Return the (X, Y) coordinate for the center point of the cell that contains the specified text.  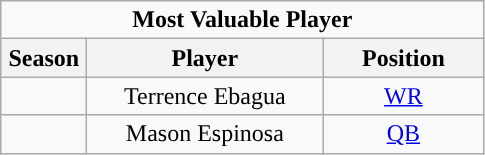
Terrence Ebagua (205, 96)
Position (404, 58)
Season (44, 58)
Player (205, 58)
Mason Espinosa (205, 134)
WR (404, 96)
Most Valuable Player (242, 20)
QB (404, 134)
